Pinpoint the cell where the given text exists, returning its (x, y) midpoint coordinate. 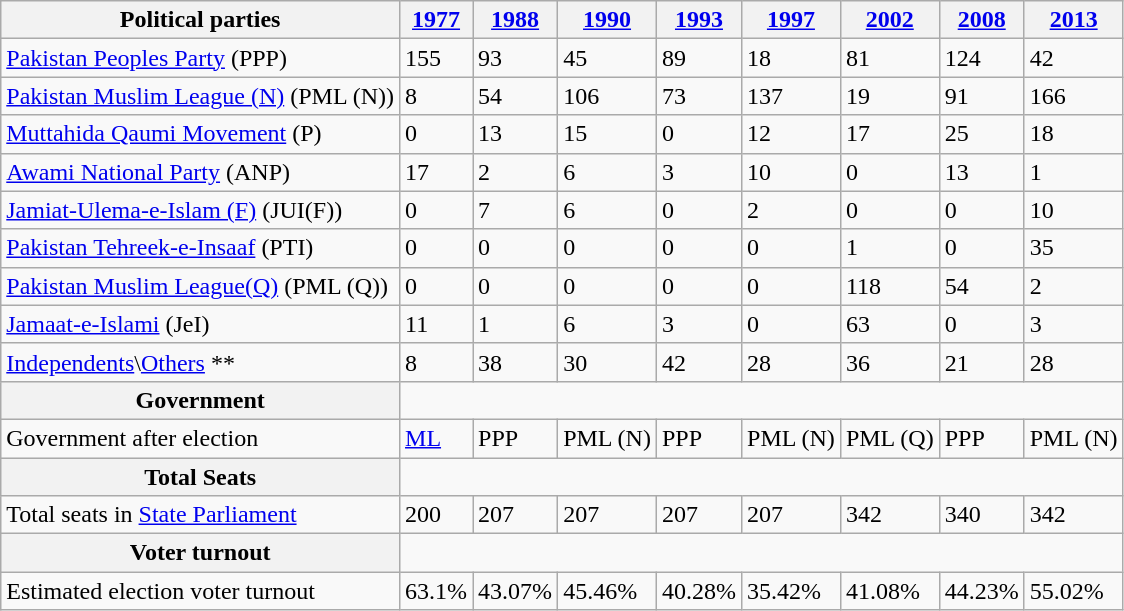
1988 (516, 20)
81 (890, 58)
1993 (698, 20)
2013 (1074, 20)
1977 (436, 20)
200 (436, 515)
155 (436, 58)
Political parties (200, 20)
PML (Q) (890, 438)
40.28% (698, 591)
Jamaat-e-Islami (JeI) (200, 324)
124 (982, 58)
25 (982, 134)
45.46% (608, 591)
30 (608, 362)
35.42% (792, 591)
73 (698, 96)
12 (792, 134)
Total seats in State Parliament (200, 515)
340 (982, 515)
91 (982, 96)
21 (982, 362)
Pakistan Peoples Party (PPP) (200, 58)
137 (792, 96)
36 (890, 362)
Pakistan Muslim League (N) (PML (N)) (200, 96)
19 (890, 96)
Total Seats (200, 477)
118 (890, 286)
41.08% (890, 591)
Government after election (200, 438)
1990 (608, 20)
106 (608, 96)
Pakistan Tehreek-e-Insaaf (PTI) (200, 248)
7 (516, 210)
Pakistan Muslim League(Q) (PML (Q)) (200, 286)
2002 (890, 20)
ML (436, 438)
Independents\Others ** (200, 362)
15 (608, 134)
45 (608, 58)
43.07% (516, 591)
166 (1074, 96)
2008 (982, 20)
55.02% (1074, 591)
Muttahida Qaumi Movement (P) (200, 134)
Awami National Party (ANP) (200, 172)
89 (698, 58)
35 (1074, 248)
1997 (792, 20)
38 (516, 362)
Jamiat-Ulema-e-Islam (F) (JUI(F)) (200, 210)
Voter turnout (200, 553)
11 (436, 324)
63 (890, 324)
Government (200, 400)
63.1% (436, 591)
Estimated election voter turnout (200, 591)
44.23% (982, 591)
93 (516, 58)
